Return [x, y] of the center of cell containing provided text 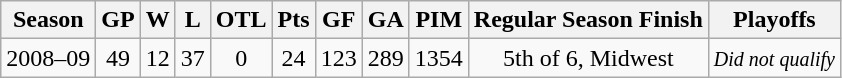
GP [118, 20]
Playoffs [774, 20]
2008–09 [48, 58]
37 [192, 58]
Season [48, 20]
PIM [438, 20]
5th of 6, Midwest [588, 58]
GA [386, 20]
W [158, 20]
0 [241, 58]
Did not qualify [774, 58]
Pts [294, 20]
24 [294, 58]
49 [118, 58]
Regular Season Finish [588, 20]
123 [338, 58]
OTL [241, 20]
12 [158, 58]
GF [338, 20]
289 [386, 58]
1354 [438, 58]
L [192, 20]
